Pinpoint the cell where the given text exists, returning its (x, y) midpoint coordinate. 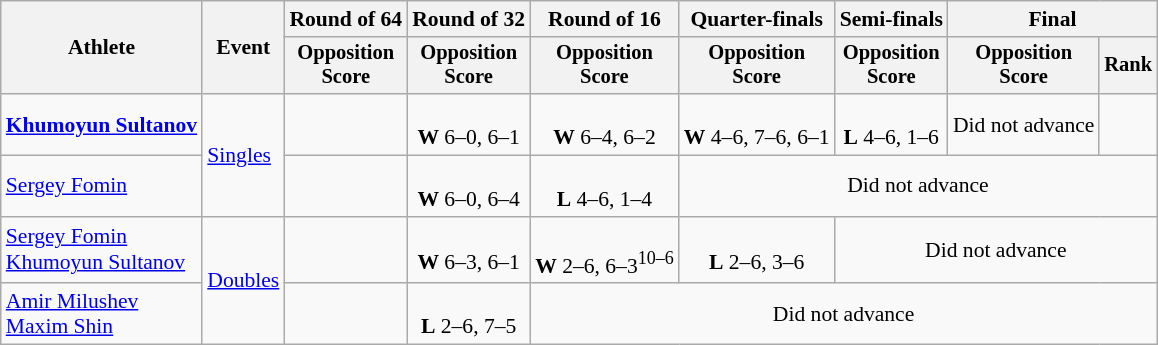
Sergey Fomin (102, 186)
W 6–4, 6–2 (604, 124)
L 2–6, 7–5 (468, 314)
W 2–6, 6–310–6 (604, 250)
Doubles (243, 281)
L 2–6, 3–6 (757, 250)
Athlete (102, 48)
W 6–3, 6–1 (468, 250)
L 4–6, 1–6 (892, 124)
W 4–6, 7–6, 6–1 (757, 124)
Semi-finals (892, 19)
Round of 32 (468, 19)
W 6–0, 6–1 (468, 124)
Sergey FominKhumoyun Sultanov (102, 250)
Event (243, 48)
W 6–0, 6–4 (468, 186)
Khumoyun Sultanov (102, 124)
Round of 16 (604, 19)
Round of 64 (346, 19)
L 4–6, 1–4 (604, 186)
Quarter-finals (757, 19)
Amir MilushevMaxim Shin (102, 314)
Rank (1128, 66)
Singles (243, 155)
Final (1052, 19)
